Detect which cell encompasses the target text, then output its [X, Y] center coordinate. 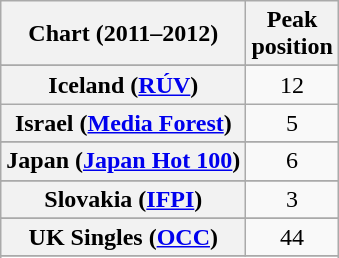
Israel (Media Forest) [124, 123]
12 [292, 85]
6 [292, 161]
44 [292, 237]
5 [292, 123]
Iceland (RÚV) [124, 85]
Japan (Japan Hot 100) [124, 161]
Slovakia (IFPI) [124, 199]
3 [292, 199]
Peakposition [292, 34]
UK Singles (OCC) [124, 237]
Chart (2011–2012) [124, 34]
